Search for the cell housing the specified text and yield its [x, y] center coordinate. 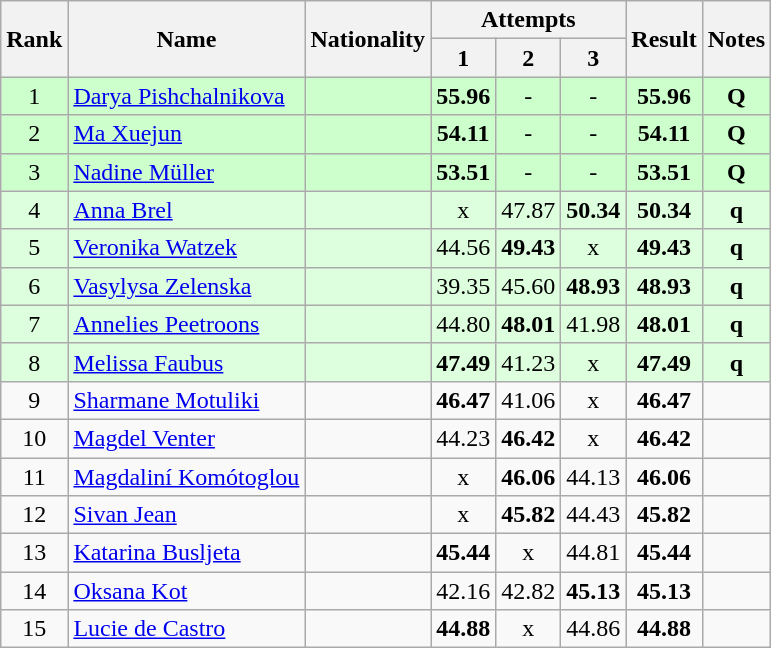
44.43 [594, 515]
4 [34, 210]
14 [34, 591]
10 [34, 438]
41.98 [594, 324]
45.60 [528, 286]
44.23 [464, 438]
Rank [34, 39]
Katarina Busljeta [186, 553]
41.06 [528, 400]
12 [34, 515]
44.56 [464, 248]
Result [664, 39]
44.86 [594, 629]
Sharmane Motuliki [186, 400]
13 [34, 553]
6 [34, 286]
7 [34, 324]
Attempts [528, 20]
Melissa Faubus [186, 362]
Name [186, 39]
Magdel Venter [186, 438]
Nationality [368, 39]
Oksana Kot [186, 591]
Vasylysa Zelenska [186, 286]
44.13 [594, 477]
Ma Xuejun [186, 134]
8 [34, 362]
42.16 [464, 591]
Magdaliní Komótoglou [186, 477]
42.82 [528, 591]
15 [34, 629]
Veronika Watzek [186, 248]
Nadine Müller [186, 172]
Darya Pishchalnikova [186, 96]
9 [34, 400]
Sivan Jean [186, 515]
Anna Brel [186, 210]
39.35 [464, 286]
44.80 [464, 324]
5 [34, 248]
11 [34, 477]
Lucie de Castro [186, 629]
41.23 [528, 362]
44.81 [594, 553]
47.87 [528, 210]
Notes [736, 39]
Annelies Peetroons [186, 324]
